Pinpoint the cell where the given text exists, returning its [x, y] midpoint coordinate. 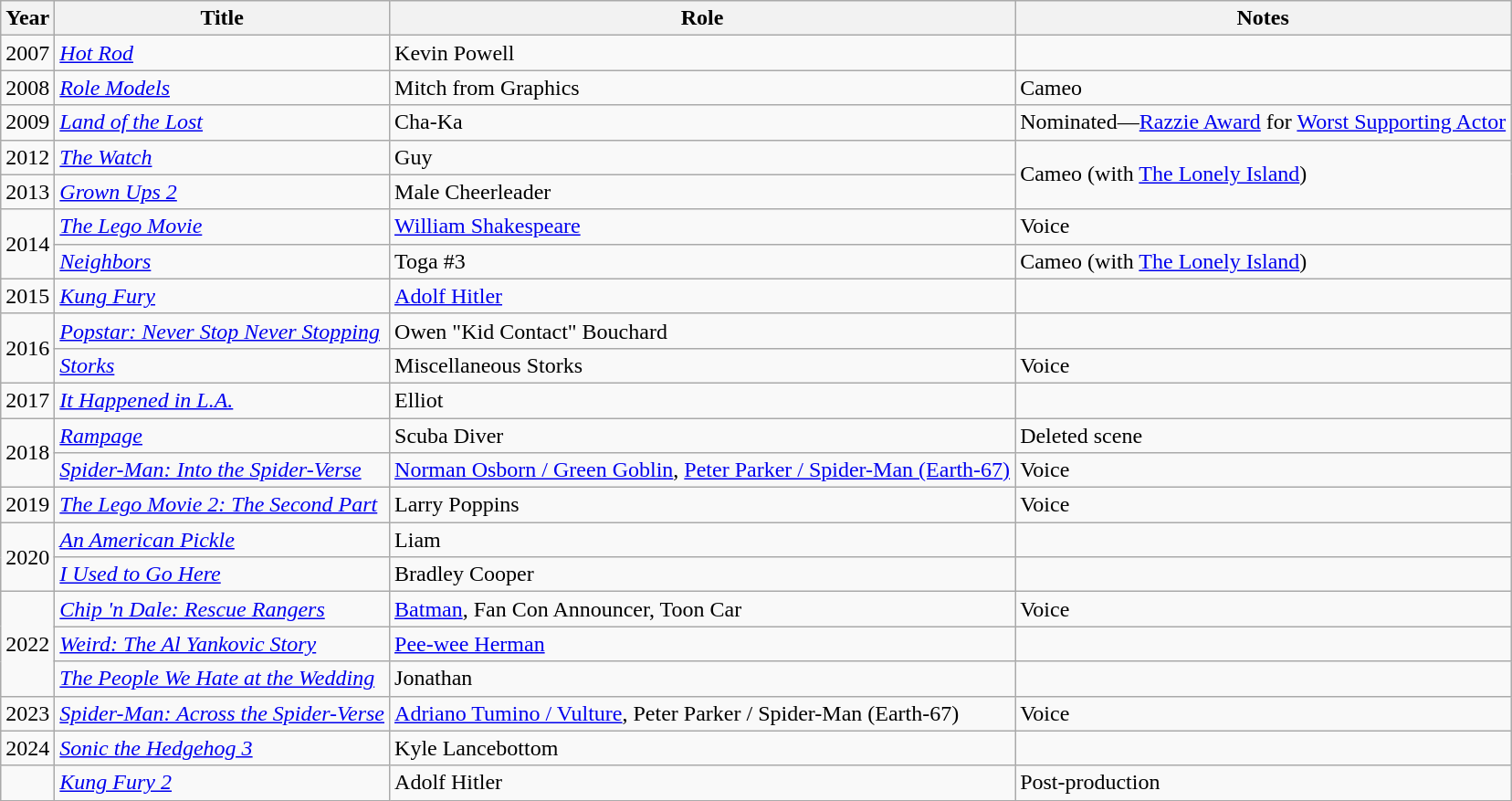
2017 [27, 400]
Kung Fury 2 [223, 783]
Owen "Kid Contact" Bouchard [703, 331]
Grown Ups 2 [223, 192]
Storks [223, 365]
Cha-Ka [703, 122]
Hot Rod [223, 53]
Toga #3 [703, 261]
2022 [27, 644]
Adriano Tumino / Vulture, Peter Parker / Spider-Man (Earth-67) [703, 713]
Scuba Diver [703, 436]
Kyle Lancebottom [703, 748]
The Lego Movie 2: The Second Part [223, 505]
Elliot [703, 400]
Nominated—Razzie Award for Worst Supporting Actor [1264, 122]
2013 [27, 192]
2024 [27, 748]
Neighbors [223, 261]
I Used to Go Here [223, 574]
Title [223, 18]
Pee-wee Herman [703, 644]
2020 [27, 557]
Spider-Man: Across the Spider-Verse [223, 713]
2008 [27, 88]
2014 [27, 244]
Kung Fury [223, 296]
Larry Poppins [703, 505]
Post-production [1264, 783]
The Watch [223, 157]
2007 [27, 53]
Bradley Cooper [703, 574]
Batman, Fan Con Announcer, Toon Car [703, 609]
Cameo [1264, 88]
Weird: The Al Yankovic Story [223, 644]
The People We Hate at the Wedding [223, 679]
Year [27, 18]
Popstar: Never Stop Never Stopping [223, 331]
2009 [27, 122]
Male Cheerleader [703, 192]
Guy [703, 157]
2023 [27, 713]
2019 [27, 505]
2012 [27, 157]
Deleted scene [1264, 436]
Jonathan [703, 679]
Spider-Man: Into the Spider-Verse [223, 470]
Mitch from Graphics [703, 88]
2018 [27, 453]
Chip 'n Dale: Rescue Rangers [223, 609]
William Shakespeare [703, 227]
Liam [703, 540]
Kevin Powell [703, 53]
It Happened in L.A. [223, 400]
Role Models [223, 88]
An American Pickle [223, 540]
Role [703, 18]
Sonic the Hedgehog 3 [223, 748]
The Lego Movie [223, 227]
Notes [1264, 18]
Miscellaneous Storks [703, 365]
Rampage [223, 436]
Norman Osborn / Green Goblin, Peter Parker / Spider-Man (Earth-67) [703, 470]
Land of the Lost [223, 122]
2015 [27, 296]
2016 [27, 348]
